For the text-containing cell, return its midpoint in [X, Y] coordinate format. 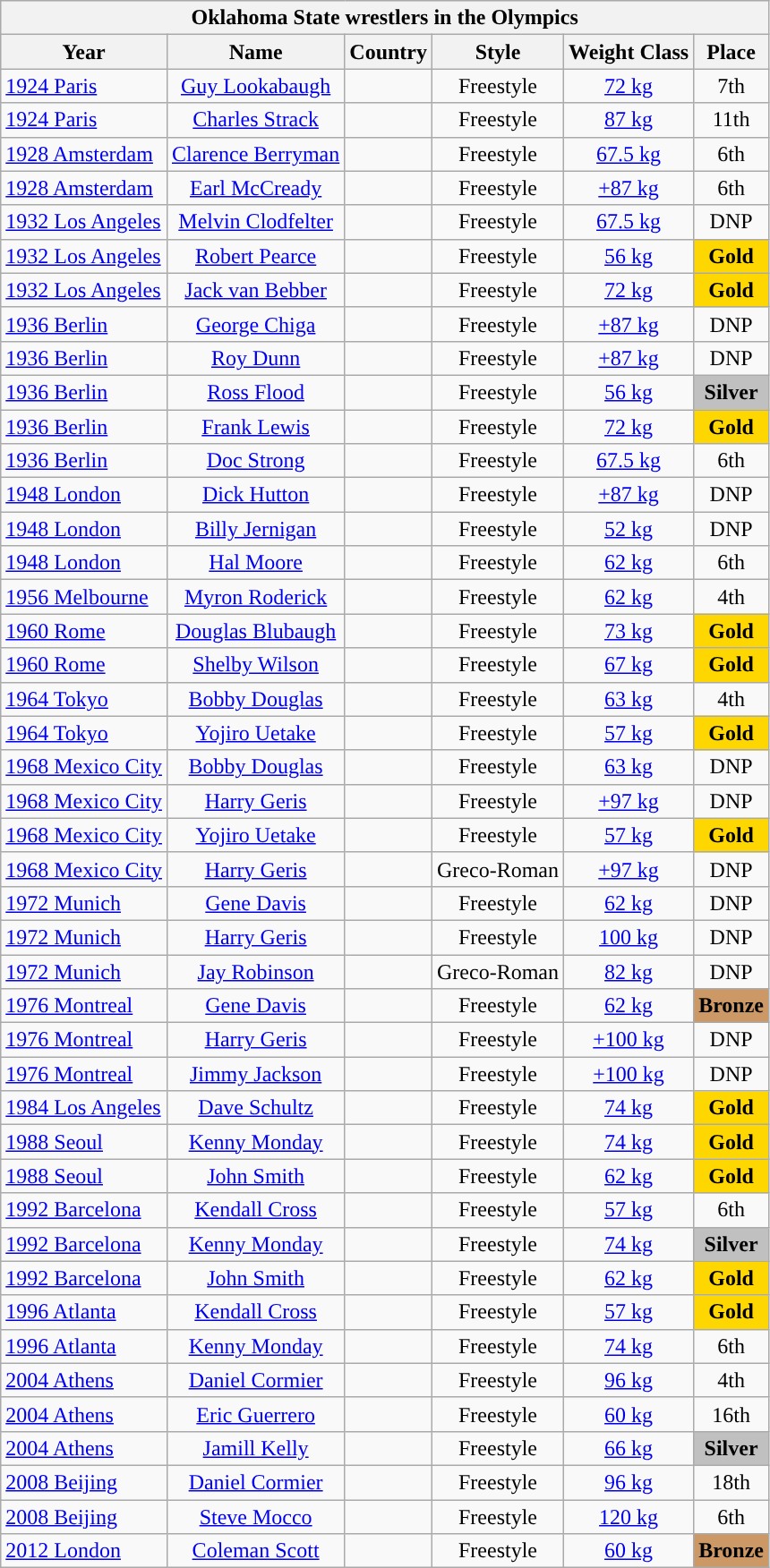
George Chiga [255, 324]
Hal Moore [255, 563]
Eric Guerrero [255, 1414]
82 kg [629, 971]
Jack van Bebber [255, 290]
100 kg [629, 937]
Shelby Wilson [255, 665]
87 kg [629, 120]
Dave Schultz [255, 1108]
7th [731, 86]
Coleman Scott [255, 1551]
Name [255, 52]
18th [731, 1482]
66 kg [629, 1448]
Guy Lookabaugh [255, 86]
11th [731, 120]
Jay Robinson [255, 971]
1984 Los Angeles [84, 1108]
Clarence Berryman [255, 154]
Ross Flood [255, 392]
Year [84, 52]
Roy Dunn [255, 358]
Doc Strong [255, 461]
Steve Mocco [255, 1517]
2012 London [84, 1551]
Weight Class [629, 52]
Jimmy Jackson [255, 1074]
1956 Melbourne [84, 597]
Dick Hutton [255, 495]
Style [498, 52]
67 kg [629, 665]
Robert Pearce [255, 256]
73 kg [629, 631]
Charles Strack [255, 120]
16th [731, 1414]
Place [731, 52]
Myron Roderick [255, 597]
Jamill Kelly [255, 1448]
Billy Jernigan [255, 529]
Frank Lewis [255, 427]
Melvin Clodfelter [255, 222]
Douglas Blubaugh [255, 631]
Earl McCready [255, 188]
120 kg [629, 1517]
Oklahoma State wrestlers in the Olympics [385, 18]
Country [389, 52]
52 kg [629, 529]
